Return the (x, y) coordinate for the center point of the cell that contains the specified text.  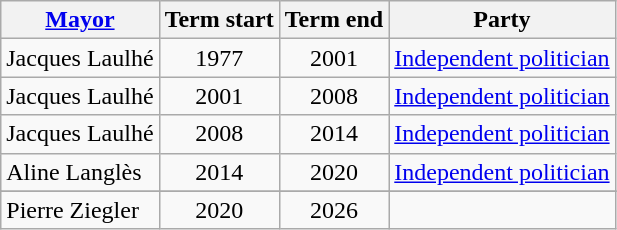
2026 (334, 210)
Term end (334, 20)
Pierre Ziegler (80, 210)
Aline Langlès (80, 172)
Party (502, 20)
Mayor (80, 20)
Term start (219, 20)
1977 (219, 58)
